From the cell containing the given text, extract its center point as (x, y) coordinate. 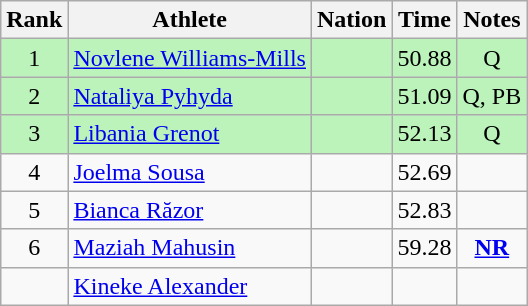
Kineke Alexander (190, 286)
52.13 (424, 134)
Maziah Mahusin (190, 248)
Notes (492, 20)
2 (34, 96)
Nataliya Pyhyda (190, 96)
Novlene Williams-Mills (190, 58)
59.28 (424, 248)
Bianca Răzor (190, 210)
Libania Grenot (190, 134)
Q, PB (492, 96)
Nation (351, 20)
1 (34, 58)
6 (34, 248)
NR (492, 248)
3 (34, 134)
Rank (34, 20)
50.88 (424, 58)
52.83 (424, 210)
5 (34, 210)
4 (34, 172)
52.69 (424, 172)
51.09 (424, 96)
Athlete (190, 20)
Time (424, 20)
Joelma Sousa (190, 172)
